Scan for the cell matching the given text and deliver its (X, Y) coordinate at center. 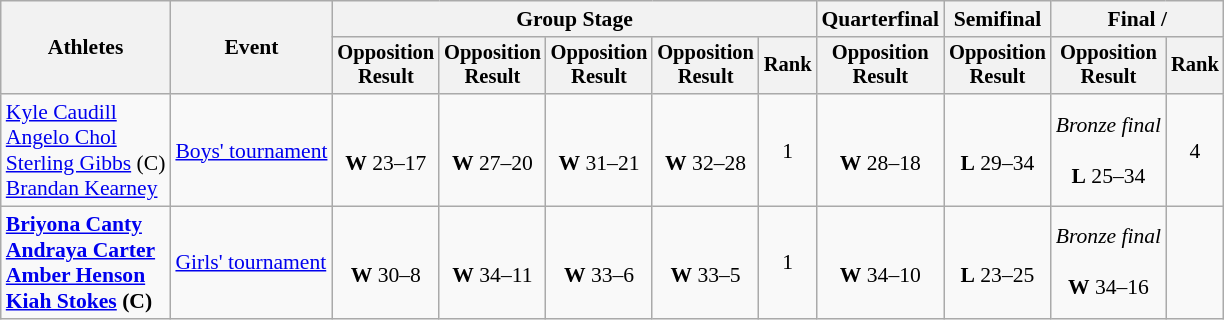
Bronze finalW 34–16 (1108, 263)
W 27–20 (492, 150)
Final / (1138, 19)
W 32–28 (706, 150)
W 31–21 (600, 150)
Athletes (86, 48)
L 29–34 (998, 150)
W 33–5 (706, 263)
L 23–25 (998, 263)
W 23–17 (386, 150)
Bronze finalL 25–34 (1108, 150)
W 34–10 (880, 263)
Semifinal (998, 19)
Event (251, 48)
4 (1195, 150)
Kyle CaudillAngelo CholSterling Gibbs (C)Brandan Kearney (86, 150)
W 33–6 (600, 263)
Girls' tournament (251, 263)
Briyona CantyAndraya CarterAmber HensonKiah Stokes (C) (86, 263)
Group Stage (575, 19)
Quarterfinal (880, 19)
W 30–8 (386, 263)
W 28–18 (880, 150)
W 34–11 (492, 263)
Boys' tournament (251, 150)
